Search for the cell housing the specified text and yield its (x, y) center coordinate. 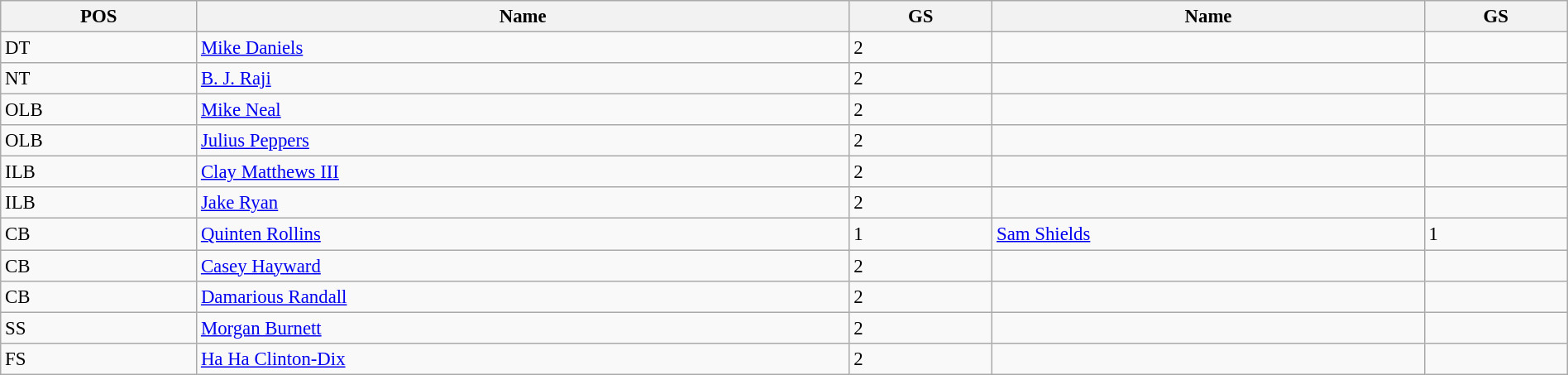
Clay Matthews III (523, 172)
Casey Hayward (523, 266)
FS (99, 358)
Morgan Burnett (523, 328)
Ha Ha Clinton-Dix (523, 358)
SS (99, 328)
Mike Daniels (523, 48)
Mike Neal (523, 110)
Sam Shields (1209, 234)
DT (99, 48)
POS (99, 17)
Quinten Rollins (523, 234)
Damarious Randall (523, 296)
B. J. Raji (523, 79)
NT (99, 79)
Jake Ryan (523, 203)
Julius Peppers (523, 141)
